Output the (X, Y) coordinate of the center of the cell containing the given text.  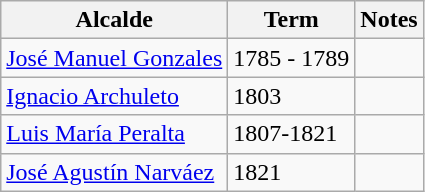
Alcalde (114, 20)
1807-1821 (292, 134)
Term (292, 20)
Luis María Peralta (114, 134)
1821 (292, 172)
José Agustín Narváez (114, 172)
1803 (292, 96)
José Manuel Gonzales (114, 58)
1785 - 1789 (292, 58)
Notes (389, 20)
Ignacio Archuleto (114, 96)
